Capture the cell that displays the provided text and extract its (X, Y) central coordinate. 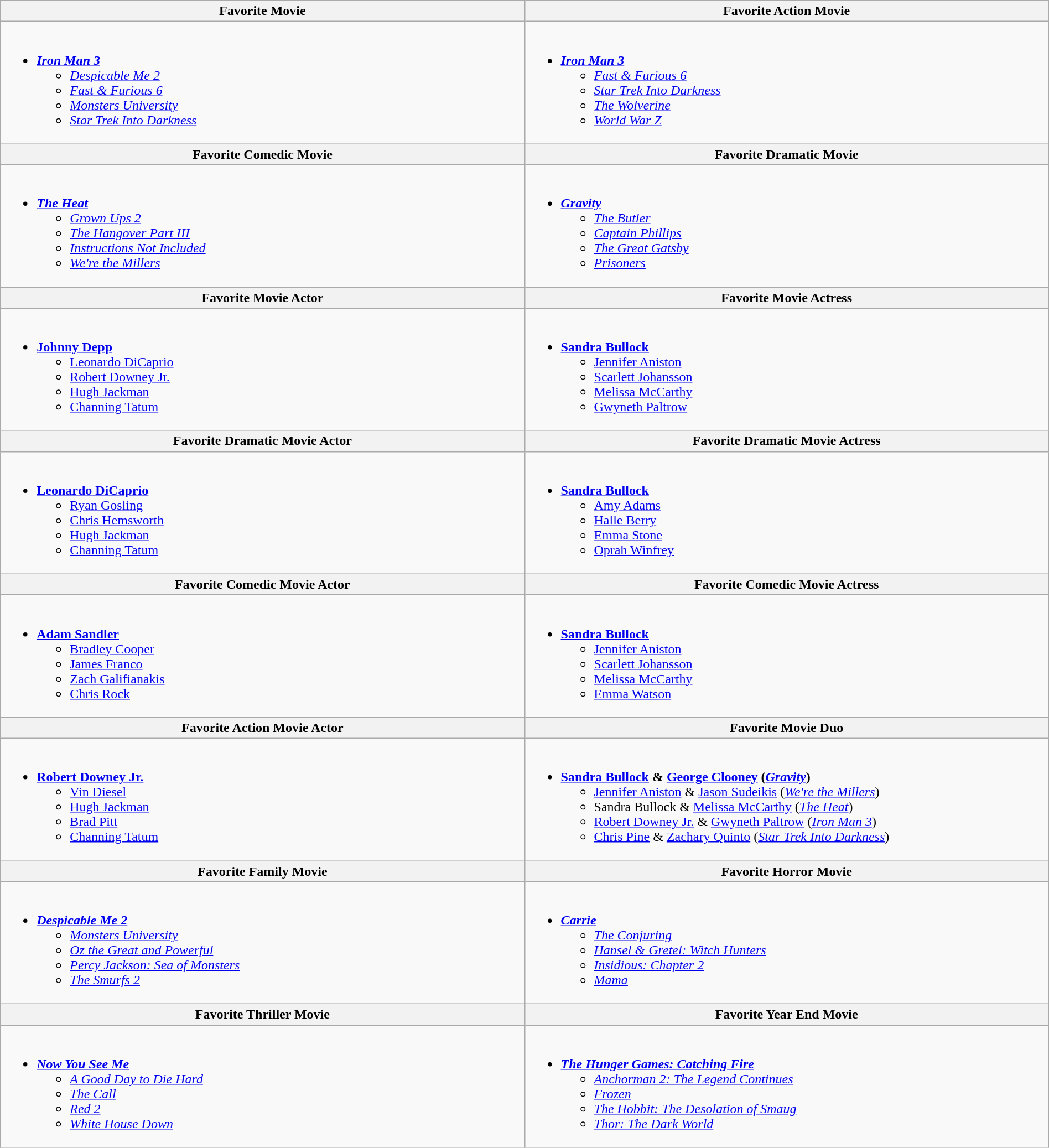
Johnny DeppLeonardo DiCaprioRobert Downey Jr.Hugh JackmanChanning Tatum (262, 370)
The HeatGrown Ups 2The Hangover Part IIIInstructions Not IncludedWe're the Millers (262, 226)
Favorite Action Movie (787, 11)
Favorite Horror Movie (787, 871)
GravityThe ButlerCaptain PhillipsThe Great GatsbyPrisoners (787, 226)
Favorite Movie Actor (262, 298)
Sandra BullockAmy AdamsHalle BerryEmma StoneOprah Winfrey (787, 512)
Favorite Year End Movie (787, 1015)
Favorite Movie Duo (787, 728)
Iron Man 3Fast & Furious 6Star Trek Into DarknessThe WolverineWorld War Z (787, 83)
Favorite Comedic Movie Actress (787, 584)
Favorite Thriller Movie (262, 1015)
Iron Man 3Despicable Me 2Fast & Furious 6Monsters UniversityStar Trek Into Darkness (262, 83)
CarrieThe ConjuringHansel & Gretel: Witch HuntersInsidious: Chapter 2Mama (787, 943)
Favorite Dramatic Movie (787, 154)
Leonardo DiCaprioRyan GoslingChris HemsworthHugh JackmanChanning Tatum (262, 512)
Favorite Action Movie Actor (262, 728)
Favorite Dramatic Movie Actor (262, 441)
Robert Downey Jr.Vin DieselHugh JackmanBrad PittChanning Tatum (262, 799)
Despicable Me 2Monsters UniversityOz the Great and PowerfulPercy Jackson: Sea of MonstersThe Smurfs 2 (262, 943)
The Hunger Games: Catching FireAnchorman 2: The Legend ContinuesFrozenThe Hobbit: The Desolation of SmaugThor: The Dark World (787, 1087)
Now You See MeA Good Day to Die HardThe CallRed 2White House Down (262, 1087)
Adam SandlerBradley CooperJames FrancoZach GalifianakisChris Rock (262, 656)
Sandra BullockJennifer AnistonScarlett JohanssonMelissa McCarthyEmma Watson (787, 656)
Favorite Comedic Movie (262, 154)
Favorite Family Movie (262, 871)
Favorite Movie Actress (787, 298)
Favorite Comedic Movie Actor (262, 584)
Favorite Movie (262, 11)
Favorite Dramatic Movie Actress (787, 441)
Sandra BullockJennifer AnistonScarlett JohanssonMelissa McCarthyGwyneth Paltrow (787, 370)
